Capture the cell that displays the provided text and extract its [x, y] central coordinate. 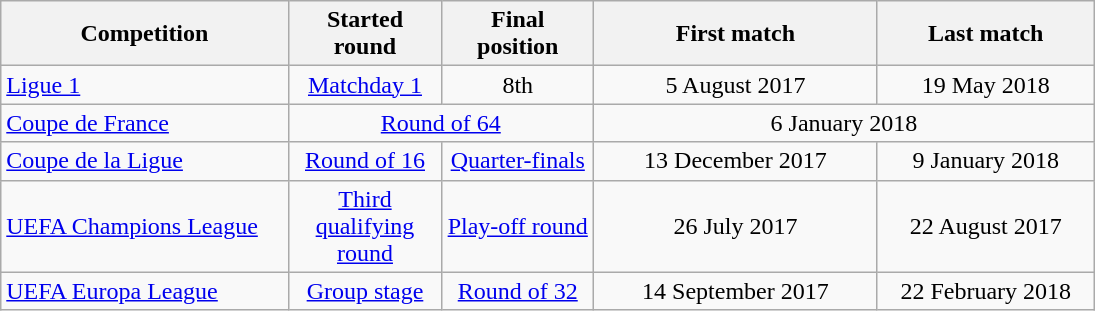
Third qualifying round [365, 226]
First match [736, 34]
13 December 2017 [736, 161]
UEFA Europa League [144, 291]
14 September 2017 [736, 291]
Last match [986, 34]
Coupe de la Ligue [144, 161]
Coupe de France [144, 123]
Round of 32 [518, 291]
Play-off round [518, 226]
6 January 2018 [844, 123]
Competition [144, 34]
Ligue 1 [144, 85]
26 July 2017 [736, 226]
9 January 2018 [986, 161]
Group stage [365, 291]
19 May 2018 [986, 85]
UEFA Champions League [144, 226]
Final position [518, 34]
Started round [365, 34]
5 August 2017 [736, 85]
22 August 2017 [986, 226]
22 February 2018 [986, 291]
Round of 16 [365, 161]
Round of 64 [441, 123]
Matchday 1 [365, 85]
Quarter-finals [518, 161]
8th [518, 85]
